Return (X, Y) of the center of cell containing provided text 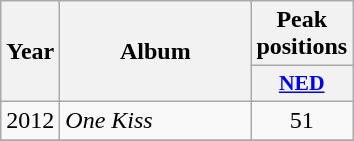
One Kiss (156, 120)
NED (302, 84)
Album (156, 52)
2012 (30, 120)
Peak positions (302, 34)
Year (30, 52)
51 (302, 120)
